Search for the cell housing the specified text and yield its [X, Y] center coordinate. 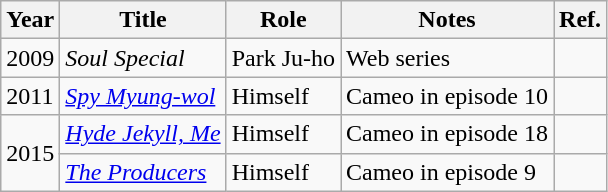
Soul Special [143, 58]
Web series [446, 58]
Cameo in episode 18 [446, 134]
2009 [30, 58]
Hyde Jekyll, Me [143, 134]
Cameo in episode 10 [446, 96]
The Producers [143, 172]
Cameo in episode 9 [446, 172]
Title [143, 20]
2011 [30, 96]
Spy Myung-wol [143, 96]
Park Ju-ho [283, 58]
Role [283, 20]
Ref. [580, 20]
2015 [30, 153]
Year [30, 20]
Notes [446, 20]
